Scan for the cell matching the given text and deliver its (X, Y) coordinate at center. 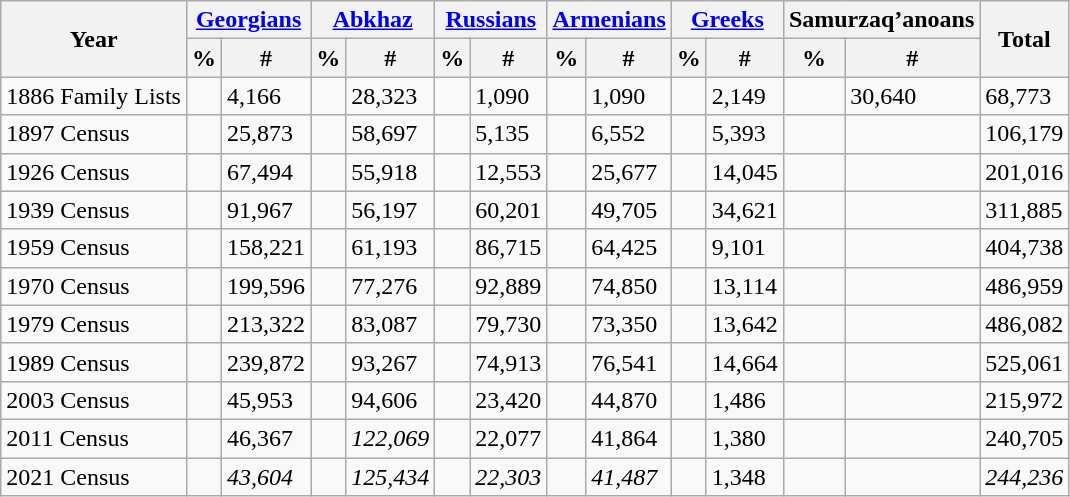
244,236 (1024, 477)
22,077 (508, 438)
1886 Family Lists (94, 96)
Abkhaz (373, 20)
240,705 (1024, 438)
1897 Census (94, 134)
79,730 (508, 324)
Total (1024, 39)
5,135 (508, 134)
4,166 (266, 96)
60,201 (508, 210)
23,420 (508, 400)
1,380 (744, 438)
25,873 (266, 134)
122,069 (390, 438)
125,434 (390, 477)
73,350 (629, 324)
94,606 (390, 400)
12,553 (508, 172)
1926 Census (94, 172)
6,552 (629, 134)
1979 Census (94, 324)
239,872 (266, 362)
86,715 (508, 248)
45,953 (266, 400)
14,045 (744, 172)
525,061 (1024, 362)
46,367 (266, 438)
67,494 (266, 172)
1,486 (744, 400)
13,114 (744, 286)
93,267 (390, 362)
1,348 (744, 477)
76,541 (629, 362)
22,303 (508, 477)
Year (94, 39)
44,870 (629, 400)
92,889 (508, 286)
158,221 (266, 248)
311,885 (1024, 210)
58,697 (390, 134)
1970 Census (94, 286)
64,425 (629, 248)
28,323 (390, 96)
43,604 (266, 477)
Greeks (727, 20)
56,197 (390, 210)
14,664 (744, 362)
215,972 (1024, 400)
Samurzaq’anoans (881, 20)
13,642 (744, 324)
74,850 (629, 286)
25,677 (629, 172)
1959 Census (94, 248)
61,193 (390, 248)
Russians (491, 20)
34,621 (744, 210)
2021 Census (94, 477)
5,393 (744, 134)
2003 Census (94, 400)
55,918 (390, 172)
30,640 (912, 96)
201,016 (1024, 172)
83,087 (390, 324)
1989 Census (94, 362)
486,959 (1024, 286)
199,596 (266, 286)
2,149 (744, 96)
106,179 (1024, 134)
74,913 (508, 362)
49,705 (629, 210)
404,738 (1024, 248)
68,773 (1024, 96)
Georgians (248, 20)
213,322 (266, 324)
41,864 (629, 438)
2011 Census (94, 438)
91,967 (266, 210)
77,276 (390, 286)
9,101 (744, 248)
1939 Census (94, 210)
Armenians (609, 20)
486,082 (1024, 324)
41,487 (629, 477)
